Provide the [X, Y] coordinate of the cell's center where the given text is located.  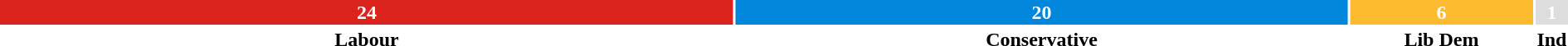
6 [1442, 12]
24 [367, 12]
1 [1551, 12]
20 [1042, 12]
